Extract the (x, y) coordinate from the center of the cell holding the provided text.  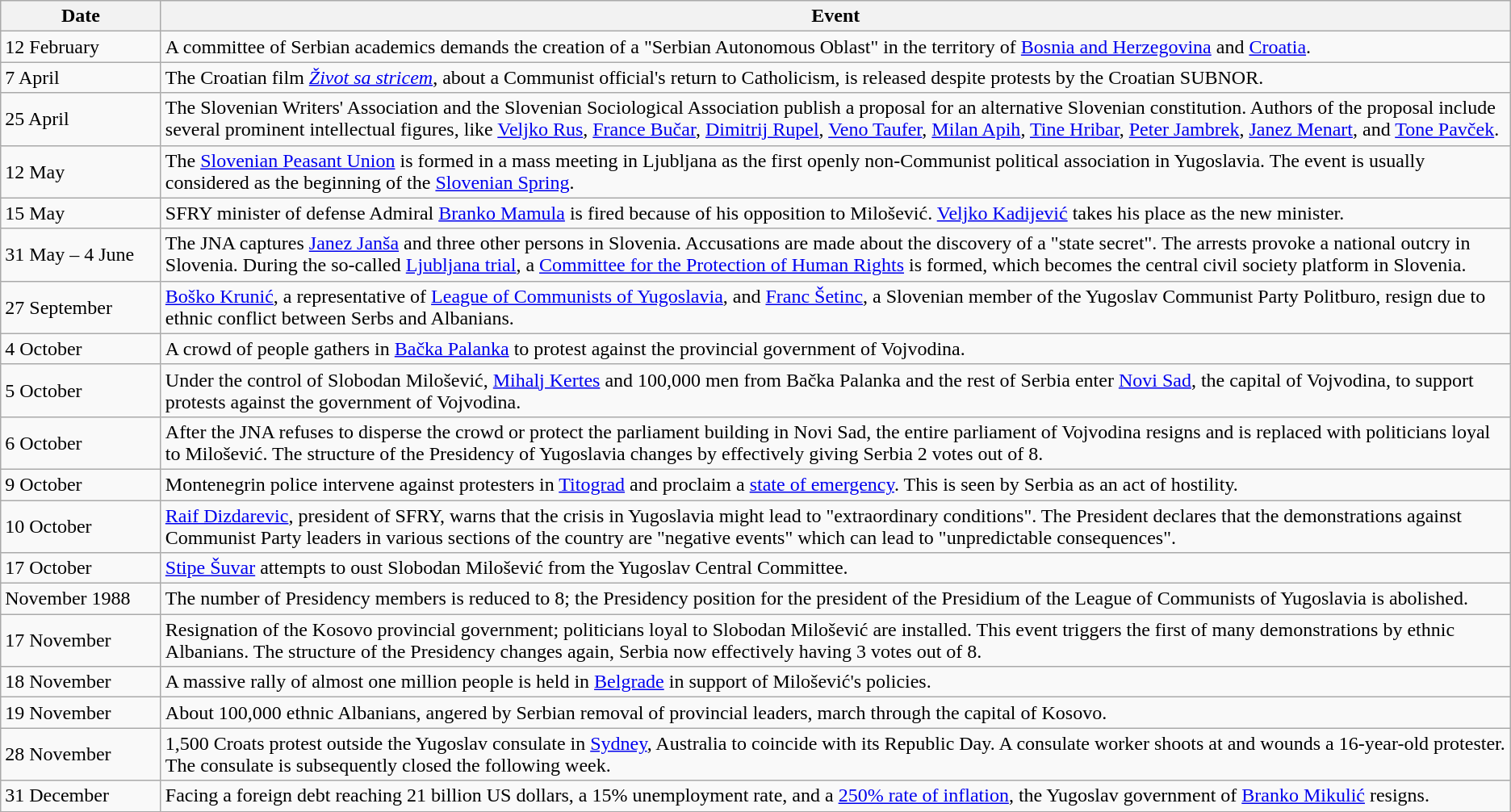
SFRY minister of defense Admiral Branko Mamula is fired because of his opposition to Milošević. Veljko Kadijević takes his place as the new minister. (835, 213)
Montenegrin police intervene against protesters in Titograd and proclaim a state of emergency. This is seen by Serbia as an act of hostility. (835, 484)
31 December (81, 796)
12 May (81, 171)
Date (81, 16)
November 1988 (81, 599)
Event (835, 16)
17 October (81, 568)
The Croatian film Život sa stricem, about a Communist official's return to Catholicism, is released despite protests by the Croatian SUBNOR. (835, 77)
A massive rally of almost one million people is held in Belgrade in support of Milošević's policies. (835, 682)
12 February (81, 47)
10 October (81, 526)
6 October (81, 442)
25 April (81, 119)
28 November (81, 754)
18 November (81, 682)
7 April (81, 77)
A committee of Serbian academics demands the creation of a "Serbian Autonomous Oblast" in the territory of Bosnia and Herzegovina and Croatia. (835, 47)
31 May – 4 June (81, 255)
17 November (81, 641)
Stipe Šuvar attempts to oust Slobodan Milošević from the Yugoslav Central Committee. (835, 568)
About 100,000 ethnic Albanians, angered by Serbian removal of provincial leaders, march through the capital of Kosovo. (835, 713)
15 May (81, 213)
27 September (81, 307)
19 November (81, 713)
A crowd of people gathers in Bačka Palanka to protest against the provincial government of Vojvodina. (835, 349)
5 October (81, 391)
9 October (81, 484)
4 October (81, 349)
